Scan for the cell matching the given text and deliver its (X, Y) coordinate at center. 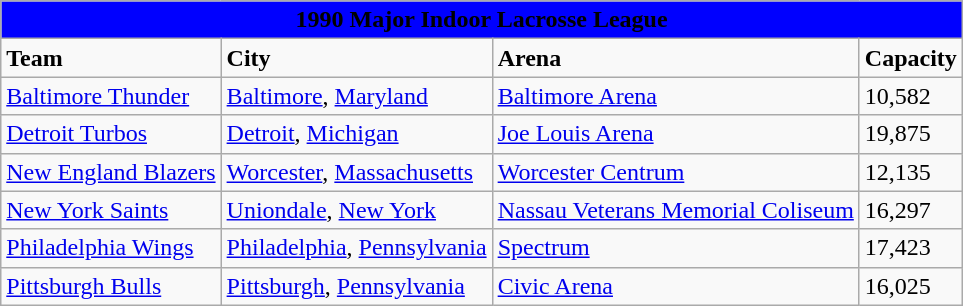
Philadelphia Wings (111, 248)
City (356, 58)
Detroit, Michigan (356, 134)
Baltimore Thunder (111, 96)
12,135 (910, 172)
Civic Arena (676, 286)
Baltimore, Maryland (356, 96)
Worcester, Massachusetts (356, 172)
17,423 (910, 248)
New York Saints (111, 210)
Baltimore Arena (676, 96)
Worcester Centrum (676, 172)
19,875 (910, 134)
Capacity (910, 58)
Uniondale, New York (356, 210)
16,025 (910, 286)
Detroit Turbos (111, 134)
Nassau Veterans Memorial Coliseum (676, 210)
Team (111, 58)
16,297 (910, 210)
Pittsburgh Bulls (111, 286)
Joe Louis Arena (676, 134)
New England Blazers (111, 172)
10,582 (910, 96)
Pittsburgh, Pennsylvania (356, 286)
1990 Major Indoor Lacrosse League (482, 20)
Arena (676, 58)
Spectrum (676, 248)
Philadelphia, Pennsylvania (356, 248)
